Scan for the cell matching the given text and deliver its [x, y] coordinate at center. 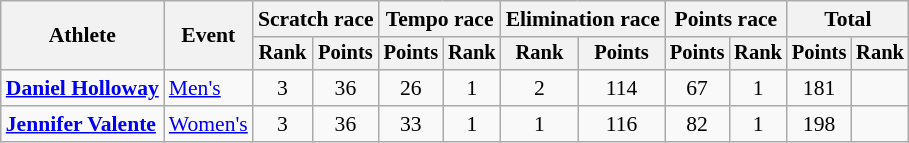
198 [819, 124]
Men's [208, 88]
33 [411, 124]
Scratch race [316, 19]
2 [540, 88]
Women's [208, 124]
116 [622, 124]
181 [819, 88]
Elimination race [583, 19]
67 [697, 88]
82 [697, 124]
Jennifer Valente [82, 124]
Tempo race [440, 19]
26 [411, 88]
Athlete [82, 36]
Daniel Holloway [82, 88]
Event [208, 36]
Total [848, 19]
Points race [726, 19]
114 [622, 88]
